Scan for the cell matching the given text and deliver its [X, Y] coordinate at center. 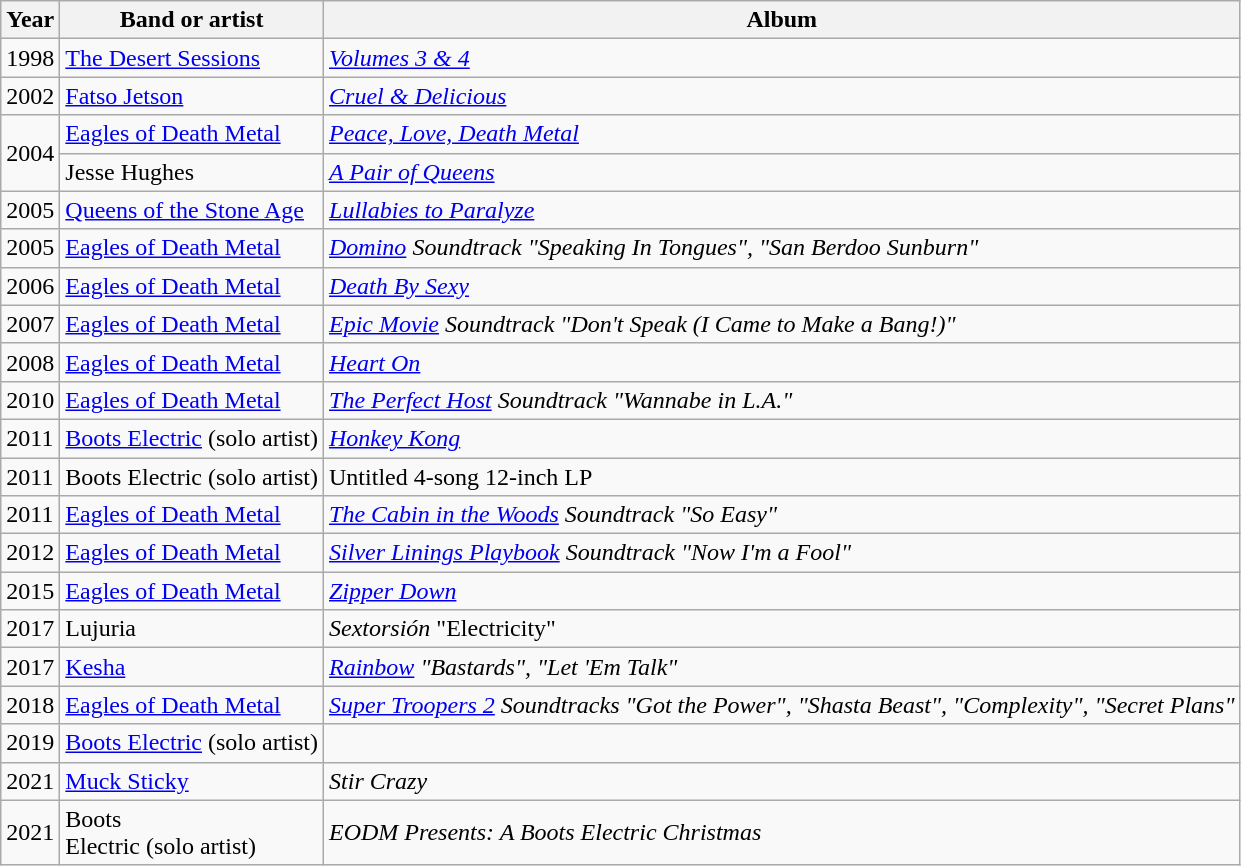
2008 [30, 362]
Sextorsión "Electricity" [782, 629]
Super Troopers 2 Soundtracks "Got the Power", "Shasta Beast", "Complexity", "Secret Plans" [782, 705]
2010 [30, 400]
2015 [30, 591]
Lujuria [192, 629]
2002 [30, 96]
The Desert Sessions [192, 58]
Untitled 4-song 12-inch LP [782, 477]
Silver Linings Playbook Soundtrack "Now I'm a Fool" [782, 553]
Muck Sticky [192, 781]
Domino Soundtrack "Speaking In Tongues", "San Berdoo Sunburn" [782, 248]
Queens of the Stone Age [192, 210]
Honkey Kong [782, 438]
Album [782, 20]
1998 [30, 58]
Fatso Jetson [192, 96]
2012 [30, 553]
Year [30, 20]
Zipper Down [782, 591]
2004 [30, 153]
Death By Sexy [782, 286]
Epic Movie Soundtrack "Don't Speak (I Came to Make a Bang!)" [782, 324]
Volumes 3 & 4 [782, 58]
2006 [30, 286]
2007 [30, 324]
Band or artist [192, 20]
Jesse Hughes [192, 172]
BootsElectric (solo artist) [192, 832]
Lullabies to Paralyze [782, 210]
Peace, Love, Death Metal [782, 134]
The Perfect Host Soundtrack "Wannabe in L.A." [782, 400]
A Pair of Queens [782, 172]
The Cabin in the Woods Soundtrack "So Easy" [782, 515]
2019 [30, 743]
2018 [30, 705]
Cruel & Delicious [782, 96]
Rainbow "Bastards", "Let 'Em Talk" [782, 667]
Kesha [192, 667]
Heart On [782, 362]
EODM Presents: A Boots Electric Christmas [782, 832]
Stir Crazy [782, 781]
